Locate the cell with the specified text and output its (x, y) center coordinate. 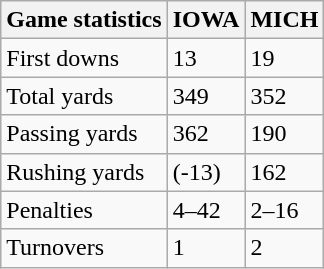
Total yards (84, 96)
2–16 (284, 210)
MICH (284, 20)
162 (284, 172)
Rushing yards (84, 172)
Game statistics (84, 20)
Turnovers (84, 248)
19 (284, 58)
13 (206, 58)
2 (284, 248)
Passing yards (84, 134)
352 (284, 96)
1 (206, 248)
362 (206, 134)
Penalties (84, 210)
(-13) (206, 172)
IOWA (206, 20)
190 (284, 134)
349 (206, 96)
First downs (84, 58)
4–42 (206, 210)
